Provide the [x, y] coordinate of the cell's center where the given text is located.  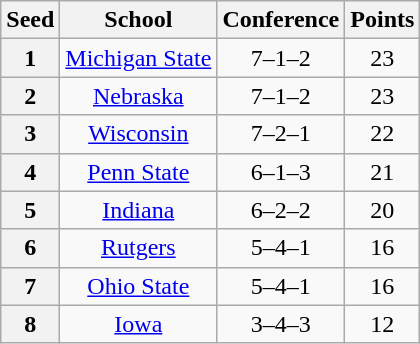
Iowa [138, 324]
20 [382, 210]
5 [30, 210]
Ohio State [138, 286]
1 [30, 58]
Seed [30, 20]
School [138, 20]
Rutgers [138, 248]
22 [382, 134]
Nebraska [138, 96]
Penn State [138, 172]
2 [30, 96]
Points [382, 20]
Conference [281, 20]
3–4–3 [281, 324]
12 [382, 324]
6 [30, 248]
3 [30, 134]
8 [30, 324]
21 [382, 172]
6–2–2 [281, 210]
4 [30, 172]
7 [30, 286]
Indiana [138, 210]
6–1–3 [281, 172]
7–2–1 [281, 134]
Wisconsin [138, 134]
Michigan State [138, 58]
